Detect which cell encompasses the target text, then output its [x, y] center coordinate. 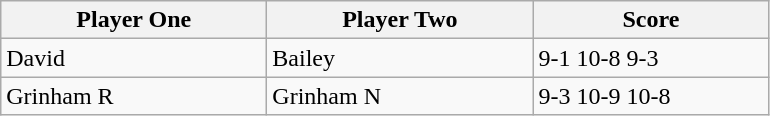
9-3 10-9 10-8 [651, 96]
Player One [134, 20]
Player Two [400, 20]
Grinham N [400, 96]
David [134, 58]
9-1 10-8 9-3 [651, 58]
Score [651, 20]
Grinham R [134, 96]
Bailey [400, 58]
